Locate the cell with the specified text and output its [x, y] center coordinate. 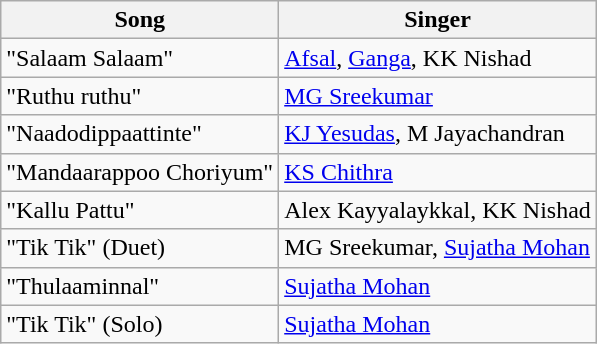
"Tik Tik" (Duet) [140, 248]
"Salaam Salaam" [140, 58]
Song [140, 20]
"Ruthu ruthu" [140, 96]
"Mandaarappoo Choriyum" [140, 172]
"Thulaaminnal" [140, 286]
MG Sreekumar [438, 96]
"Kallu Pattu" [140, 210]
"Tik Tik" (Solo) [140, 324]
Alex Kayyalaykkal, KK Nishad [438, 210]
Afsal, Ganga, KK Nishad [438, 58]
"Naadodippaattinte" [140, 134]
KS Chithra [438, 172]
Singer [438, 20]
MG Sreekumar, Sujatha Mohan [438, 248]
KJ Yesudas, M Jayachandran [438, 134]
